Return the [X, Y] coordinate for the center point of the cell that contains the specified text.  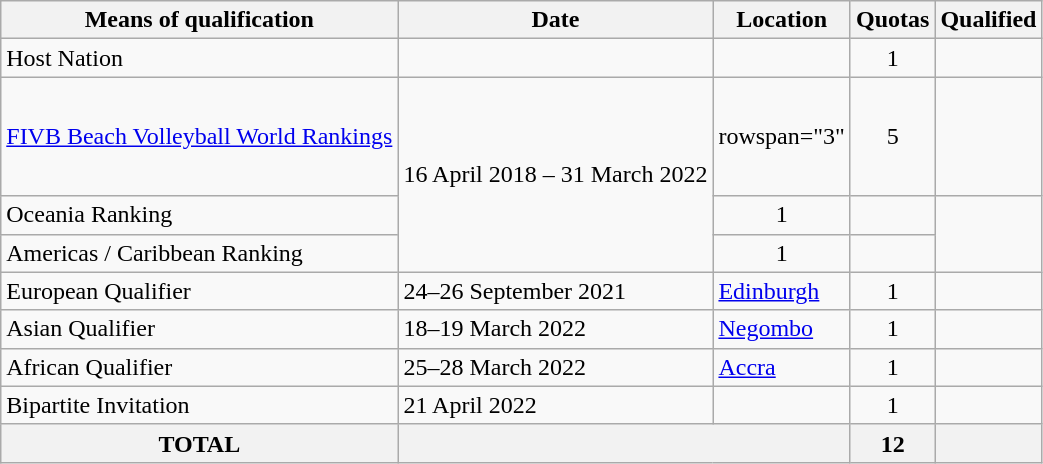
21 April 2022 [556, 405]
5 [892, 136]
Host Nation [200, 58]
16 April 2018 – 31 March 2022 [556, 174]
Location [782, 20]
18–19 March 2022 [556, 329]
Edinburgh [782, 291]
FIVB Beach Volleyball World Rankings [200, 136]
Americas / Caribbean Ranking [200, 253]
Date [556, 20]
Accra [782, 367]
European Qualifier [200, 291]
Qualified [988, 20]
Quotas [892, 20]
24–26 September 2021 [556, 291]
Means of qualification [200, 20]
Asian Qualifier [200, 329]
Oceania Ranking [200, 215]
Bipartite Invitation [200, 405]
25–28 March 2022 [556, 367]
Negombo [782, 329]
rowspan="3" [782, 136]
12 [892, 443]
African Qualifier [200, 367]
TOTAL [200, 443]
